Identify which cell holds the provided text, then report its (x, y) central coordinate. 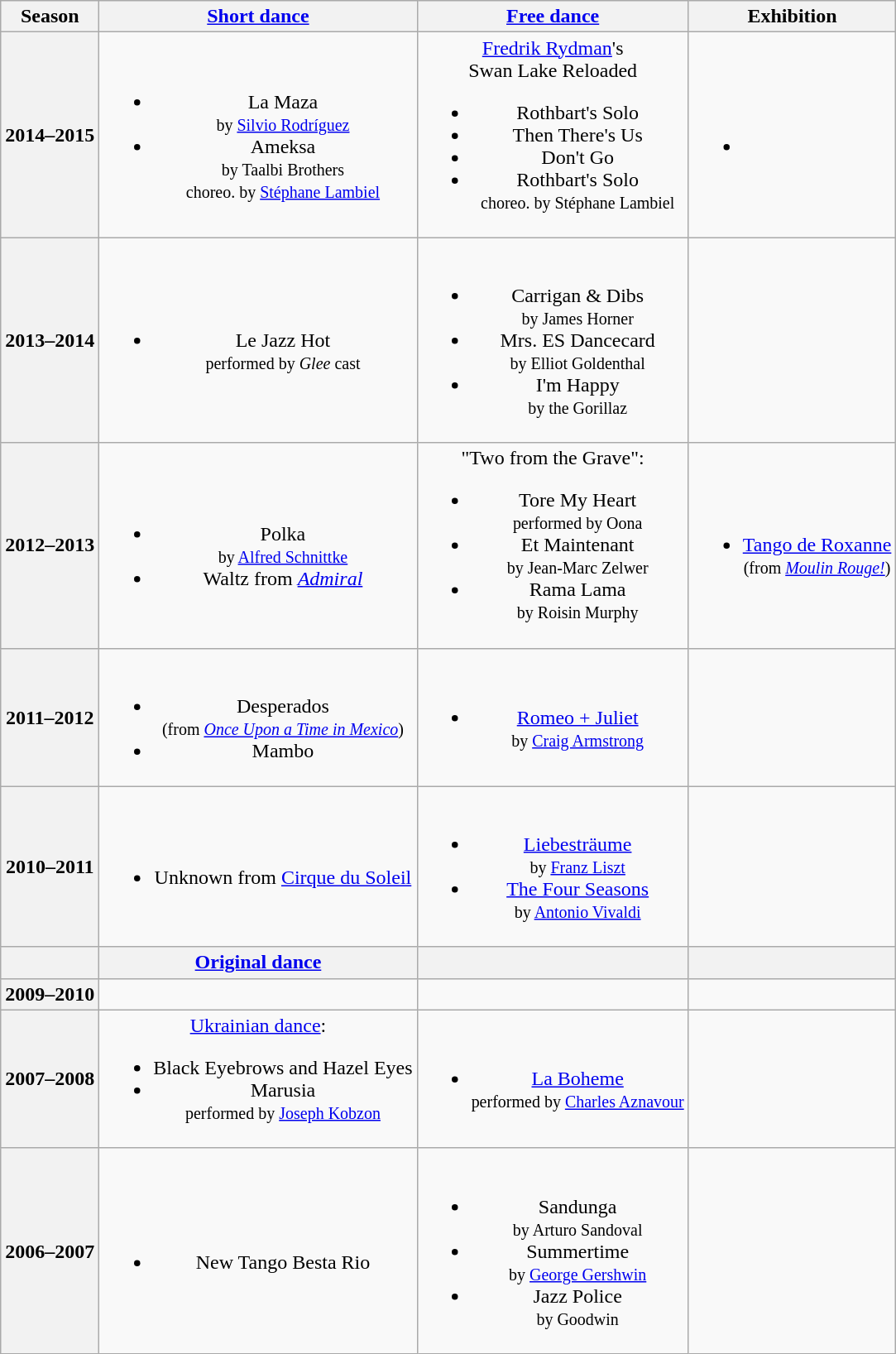
Season (50, 17)
2014–2015 (50, 135)
Le Jazz Hot performed by Glee cast (258, 340)
La Boheme performed by Charles Aznavour (553, 1079)
Desperados (from Once Upon a Time in Mexico) Mambo (258, 717)
Fredrik Rydman's Swan Lake ReloadedRothbart's SoloThen There's UsDon't GoRothbart's Solo choreo. by Stéphane Lambiel (553, 135)
2009–2010 (50, 994)
Unknown from Cirque du Soleil (258, 867)
2013–2014 (50, 340)
Tango de Roxanne (from Moulin Rouge!) (793, 545)
2011–2012 (50, 717)
Polka by Alfred Schnittke Waltz from Admiral (258, 545)
2012–2013 (50, 545)
Sandunga by Arturo Sandoval Summertime by George Gershwin Jazz Police by Goodwin (553, 1251)
2006–2007 (50, 1251)
Carrigan & Dibs by James Horner Mrs. ES Dancecard by Elliot Goldenthal I'm Happy by the Gorillaz (553, 340)
Original dance (258, 963)
Short dance (258, 17)
2010–2011 (50, 867)
Ukrainian dance:Black Eyebrows and Hazel EyesMarusia performed by Joseph Kobzon (258, 1079)
New Tango Besta Rio (258, 1251)
2007–2008 (50, 1079)
"Two from the Grave":Tore My Heart performed by Oona Et Maintenant by Jean-Marc Zelwer Rama Lama by Roisin Murphy (553, 545)
La Maza by Silvio Rodríguez Ameksa by Taalbi Brothers choreo. by Stéphane Lambiel (258, 135)
Liebesträume by Franz Liszt The Four Seasons by Antonio Vivaldi (553, 867)
Free dance (553, 17)
Exhibition (793, 17)
Romeo + Juliet by Craig Armstrong (553, 717)
